Find where the given text appears and provide that cell's center as [X, Y] coordinate. 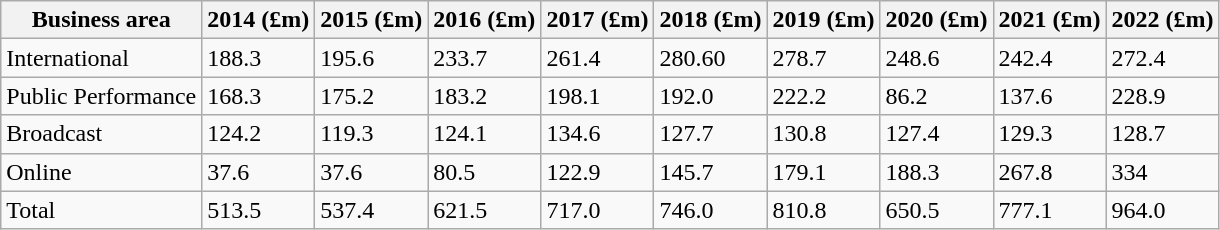
124.2 [258, 134]
2021 (£m) [1050, 20]
Total [102, 210]
179.1 [824, 172]
124.1 [484, 134]
334 [1162, 172]
280.60 [710, 58]
183.2 [484, 96]
129.3 [1050, 134]
248.6 [936, 58]
198.1 [598, 96]
Online [102, 172]
810.8 [824, 210]
513.5 [258, 210]
537.4 [372, 210]
130.8 [824, 134]
777.1 [1050, 210]
228.9 [1162, 96]
80.5 [484, 172]
International [102, 58]
192.0 [710, 96]
Business area [102, 20]
2015 (£m) [372, 20]
964.0 [1162, 210]
650.5 [936, 210]
222.2 [824, 96]
127.7 [710, 134]
128.7 [1162, 134]
175.2 [372, 96]
127.4 [936, 134]
122.9 [598, 172]
746.0 [710, 210]
2016 (£m) [484, 20]
621.5 [484, 210]
137.6 [1050, 96]
272.4 [1162, 58]
267.8 [1050, 172]
145.7 [710, 172]
261.4 [598, 58]
717.0 [598, 210]
86.2 [936, 96]
2020 (£m) [936, 20]
2014 (£m) [258, 20]
195.6 [372, 58]
278.7 [824, 58]
Broadcast [102, 134]
134.6 [598, 134]
119.3 [372, 134]
Public Performance [102, 96]
2018 (£m) [710, 20]
233.7 [484, 58]
2019 (£m) [824, 20]
2017 (£m) [598, 20]
168.3 [258, 96]
2022 (£m) [1162, 20]
242.4 [1050, 58]
